Find where the given text appears and provide that cell's center as [x, y] coordinate. 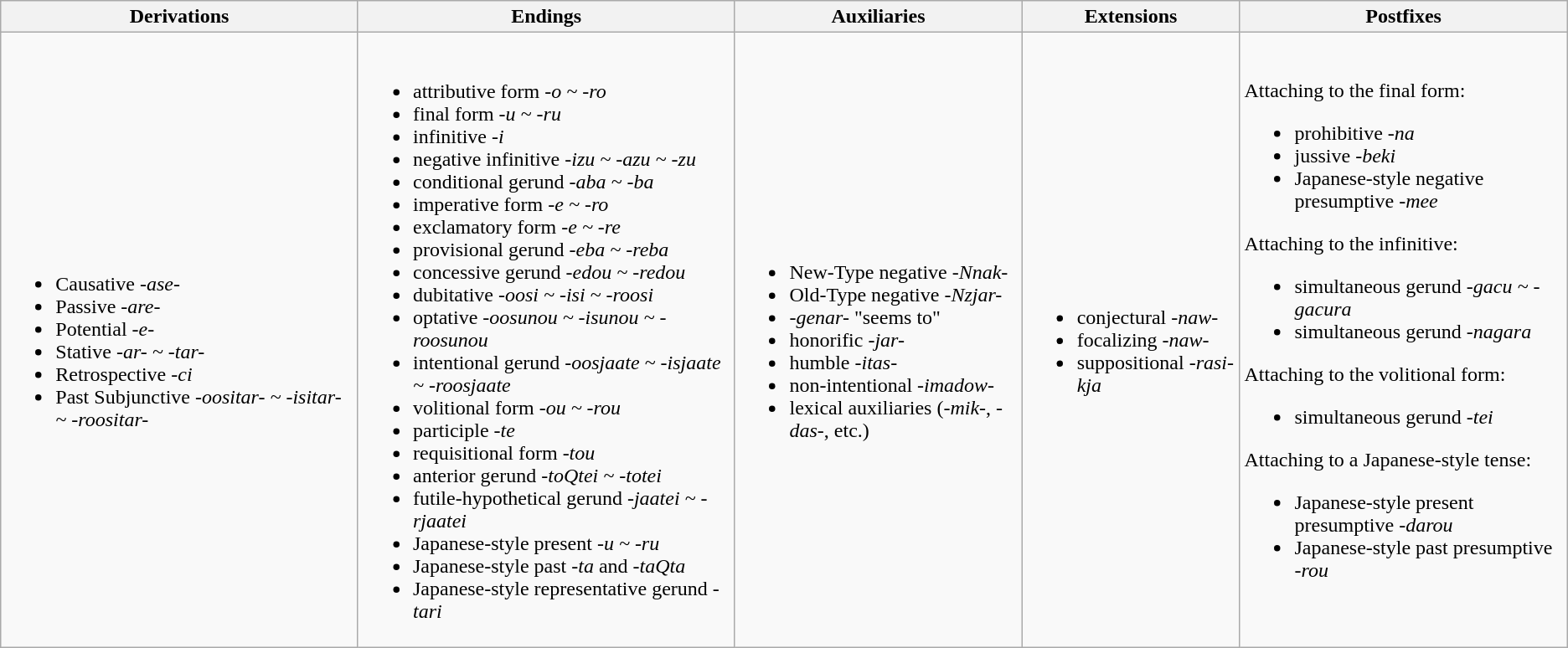
Extensions [1131, 17]
Derivations [179, 17]
Causative -ase-Passive -are-Potential -e-Stative -ar- ~ -tar-Retrospective -ciPast Subjunctive -oositar- ~ -isitar- ~ -roositar- [179, 340]
Auxiliaries [878, 17]
Postfixes [1404, 17]
conjectural -naw-focalizing -naw-suppositional -rasi-kja [1131, 340]
Endings [546, 17]
